Search for the cell housing the specified text and yield its (x, y) center coordinate. 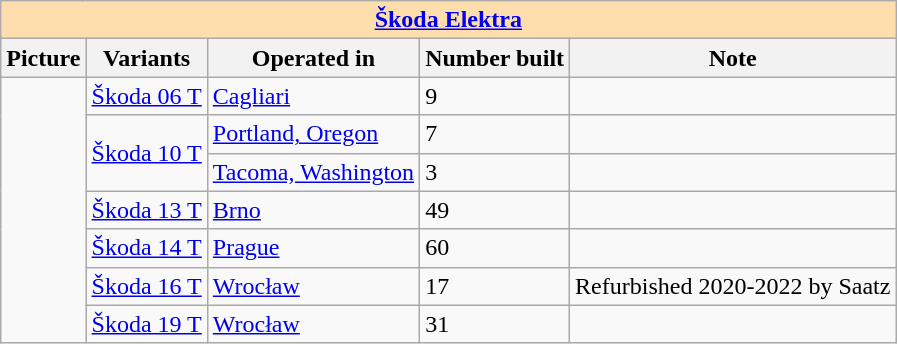
Note (733, 58)
Variants (146, 58)
Tacoma, Washington (313, 172)
31 (495, 324)
Škoda 16 T (146, 286)
Škoda 13 T (146, 210)
Portland, Oregon (313, 134)
Škoda 10 T (146, 153)
Picture (44, 58)
Škoda 14 T (146, 248)
17 (495, 286)
Operated in (313, 58)
60 (495, 248)
Škoda Elektra (448, 20)
7 (495, 134)
9 (495, 96)
3 (495, 172)
49 (495, 210)
Brno (313, 210)
Škoda 19 T (146, 324)
Number built (495, 58)
Škoda 06 T (146, 96)
Cagliari (313, 96)
Refurbished 2020-2022 by Saatz (733, 286)
Prague (313, 248)
